Output the [X, Y] coordinate of the center of the cell containing the given text.  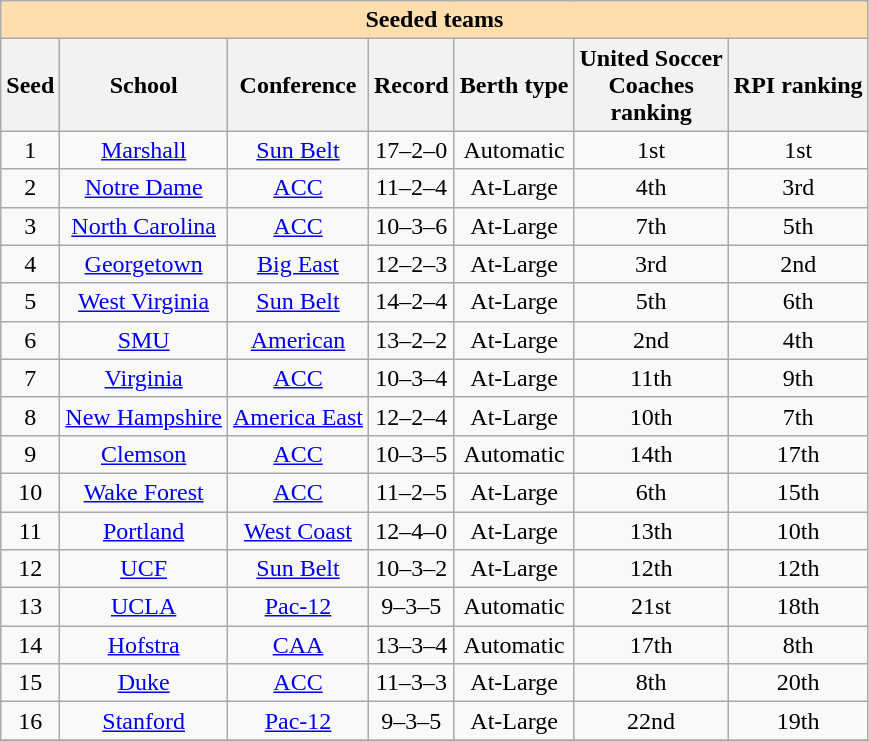
10–3–2 [412, 569]
1 [30, 150]
12–4–0 [412, 531]
7 [30, 378]
New Hampshire [144, 416]
14 [30, 645]
Seeded teams [434, 20]
5 [30, 302]
United SoccerCoachesranking [651, 85]
UCLA [144, 607]
14th [651, 454]
Berth type [514, 85]
Duke [144, 683]
22nd [651, 721]
10–3–4 [412, 378]
Hofstra [144, 645]
20th [798, 683]
13 [30, 607]
Stanford [144, 721]
8 [30, 416]
6 [30, 340]
13–3–4 [412, 645]
Conference [298, 85]
11–2–4 [412, 188]
RPI ranking [798, 85]
CAA [298, 645]
Notre Dame [144, 188]
4 [30, 264]
Virginia [144, 378]
11 [30, 531]
10–3–6 [412, 226]
15 [30, 683]
16 [30, 721]
12 [30, 569]
15th [798, 492]
America East [298, 416]
Big East [298, 264]
School [144, 85]
SMU [144, 340]
Seed [30, 85]
West Virginia [144, 302]
UCF [144, 569]
12–2–3 [412, 264]
Georgetown [144, 264]
10–3–5 [412, 454]
13–2–2 [412, 340]
21st [651, 607]
14–2–4 [412, 302]
Wake Forest [144, 492]
11th [651, 378]
West Coast [298, 531]
19th [798, 721]
North Carolina [144, 226]
12–2–4 [412, 416]
9th [798, 378]
11–3–3 [412, 683]
10 [30, 492]
2 [30, 188]
13th [651, 531]
Clemson [144, 454]
11–2–5 [412, 492]
9 [30, 454]
17–2–0 [412, 150]
18th [798, 607]
3 [30, 226]
Portland [144, 531]
American [298, 340]
Record [412, 85]
Marshall [144, 150]
